Extract the [X, Y] coordinate from the center of the cell holding the provided text.  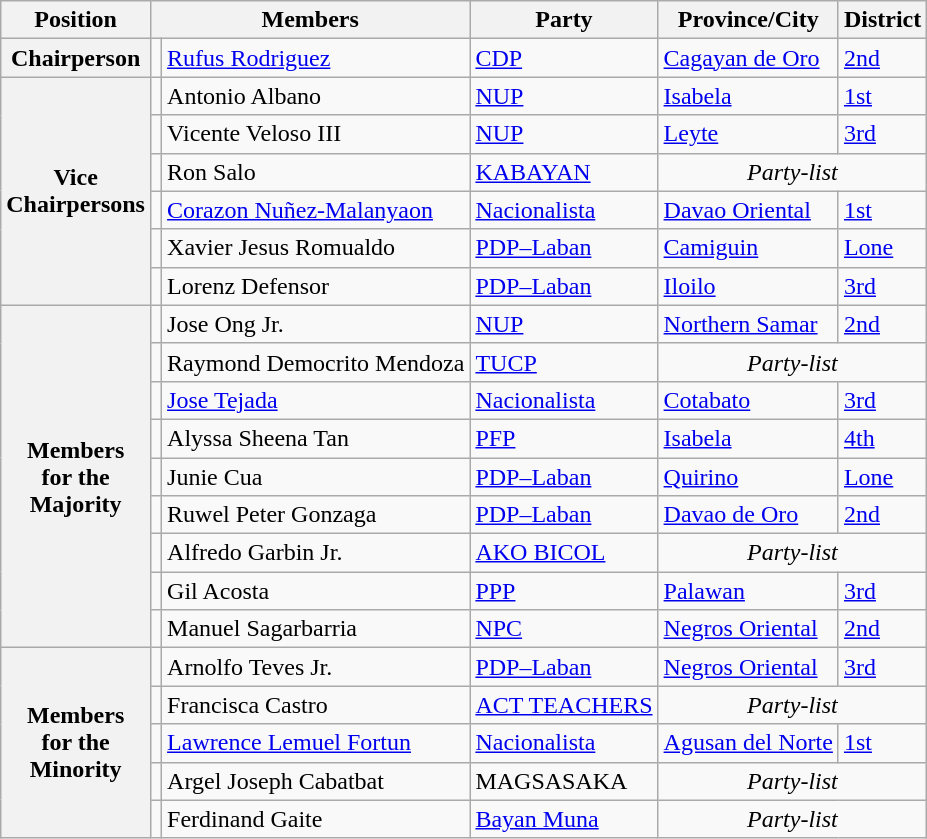
Lawrence Lemuel Fortun [316, 743]
Iloilo [748, 286]
Gil Acosta [316, 591]
Ferdinand Gaite [316, 819]
Antonio Albano [316, 96]
MAGSASAKA [564, 781]
Jose Tejada [316, 400]
Quirino [748, 477]
Davao de Oro [748, 515]
PPP [564, 591]
Camiguin [748, 248]
Davao Oriental [748, 210]
Party [564, 20]
Members [310, 20]
TUCP [564, 362]
Vicente Veloso III [316, 134]
Francisca Castro [316, 705]
NPC [564, 629]
Cotabato [748, 400]
Alyssa Sheena Tan [316, 438]
Palawan [748, 591]
Alfredo Garbin Jr. [316, 553]
Agusan del Norte [748, 743]
Arnolfo Teves Jr. [316, 667]
Raymond Democrito Mendoza [316, 362]
Ron Salo [316, 172]
Rufus Rodriguez [316, 58]
Xavier Jesus Romualdo [316, 248]
KABAYAN [564, 172]
Cagayan de Oro [748, 58]
Bayan Muna [564, 819]
Manuel Sagarbarria [316, 629]
Chairperson [76, 58]
ACT TEACHERS [564, 705]
District [882, 20]
4th [882, 438]
Jose Ong Jr. [316, 324]
AKO BICOL [564, 553]
Ruwel Peter Gonzaga [316, 515]
Lorenz Defensor [316, 286]
Northern Samar [748, 324]
Corazon Nuñez-Malanyaon [316, 210]
Junie Cua [316, 477]
ViceChairpersons [76, 191]
Membersfor theMinority [76, 743]
Membersfor theMajority [76, 476]
Leyte [748, 134]
CDP [564, 58]
Argel Joseph Cabatbat [316, 781]
Province/City [748, 20]
PFP [564, 438]
Position [76, 20]
